Find where the given text appears and provide that cell's center as [x, y] coordinate. 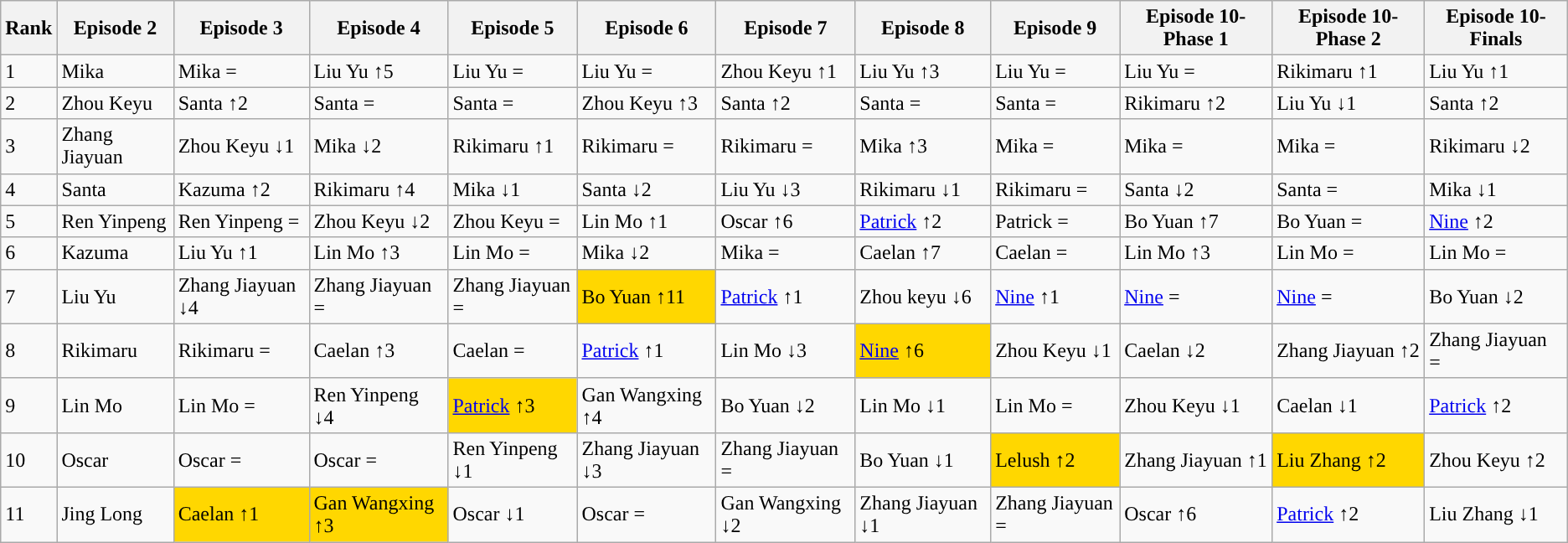
Liu Yu ↑5 [379, 71]
Rikimaru ↑2 [1196, 103]
4 [28, 189]
Lin Mo ↓3 [786, 350]
Ren Yinpeng ↓1 [513, 459]
Bo Yuan ↑7 [1196, 221]
1 [28, 71]
Liu Zhang ↓1 [1496, 515]
Kazuma ↑2 [241, 189]
2 [28, 103]
Zhou Keyu ↑1 [786, 71]
Oscar [116, 459]
Zhou keyu ↓6 [923, 297]
Ren Yinpeng = [241, 221]
Rikimaru ↓1 [923, 189]
Zhang Jiayuan [116, 146]
5 [28, 221]
Ren Yinpeng [116, 221]
Episode 2 [116, 28]
Liu Yu ↑3 [923, 71]
Episode 6 [647, 28]
Ren Yinpeng ↓4 [379, 406]
Zhang Jiayuan ↑1 [1196, 459]
3 [28, 146]
11 [28, 515]
Zhang Jiayuan ↓4 [241, 297]
Jing Long [116, 515]
Liu Yu ↓1 [1349, 103]
9 [28, 406]
Zhou Keyu = [513, 221]
Gan Wangxing ↓2 [786, 515]
Episode 10-Finals [1496, 28]
Caelan ↑3 [379, 350]
Zhou Keyu ↓2 [379, 221]
Lin Mo ↑1 [647, 221]
Episode 9 [1055, 28]
Zhou Keyu [116, 103]
Mika ↑3 [923, 146]
Lin Mo ↓1 [923, 406]
Nine ↑6 [923, 350]
Zhang Jiayuan ↓1 [923, 515]
Liu Yu [116, 297]
Lelush ↑2 [1055, 459]
Rikimaru ↑4 [379, 189]
Kazuma [116, 253]
Zhang Jiayuan ↑2 [1349, 350]
Oscar ↓1 [513, 515]
Mika [116, 71]
Episode 10-Phase 1 [1196, 28]
Zhang Jiayuan ↓3 [647, 459]
Caelan ↑1 [241, 515]
Episode 4 [379, 28]
Bo Yuan = [1349, 221]
Bo Yuan ↑11 [647, 297]
Episode 7 [786, 28]
Rikimaru [116, 350]
Lin Mo [116, 406]
8 [28, 350]
Liu Yu ↓3 [786, 189]
Liu Zhang ↑2 [1349, 459]
Gan Wangxing ↑3 [379, 515]
Caelan ↓2 [1196, 350]
Caelan ↑7 [923, 253]
6 [28, 253]
Episode 3 [241, 28]
Bo Yuan ↓1 [923, 459]
Gan Wangxing ↑4 [647, 406]
Episode 10-Phase 2 [1349, 28]
Rank [28, 28]
Episode 8 [923, 28]
Patrick = [1055, 221]
Zhou Keyu ↑2 [1496, 459]
Nine ↑2 [1496, 221]
Santa [116, 189]
Caelan ↓1 [1349, 406]
Rikimaru ↓2 [1496, 146]
Patrick ↑3 [513, 406]
Nine ↑1 [1055, 297]
Zhou Keyu ↑3 [647, 103]
7 [28, 297]
Episode 5 [513, 28]
10 [28, 459]
